Detect which cell encompasses the target text, then output its (X, Y) center coordinate. 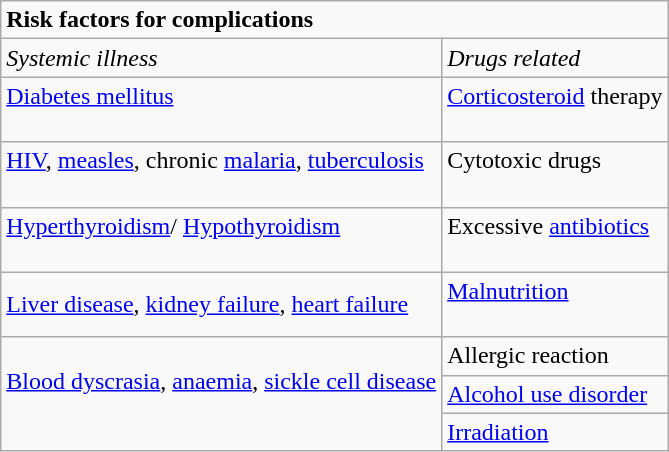
Irradiation (555, 432)
HIV, measles, chronic malaria, tuberculosis (222, 174)
Hyperthyroidism/ Hypothyroidism (222, 240)
Risk factors for complications (334, 20)
Diabetes mellitus (222, 110)
Alcohol use disorder (555, 394)
Cytotoxic drugs (555, 174)
Malnutrition (555, 304)
Drugs related (555, 58)
Blood dyscrasia, anaemia, sickle cell disease (222, 394)
Liver disease, kidney failure, heart failure (222, 304)
Systemic illness (222, 58)
Corticosteroid therapy (555, 110)
Allergic reaction (555, 356)
Excessive antibiotics (555, 240)
